Search for the cell housing the specified text and yield its [x, y] center coordinate. 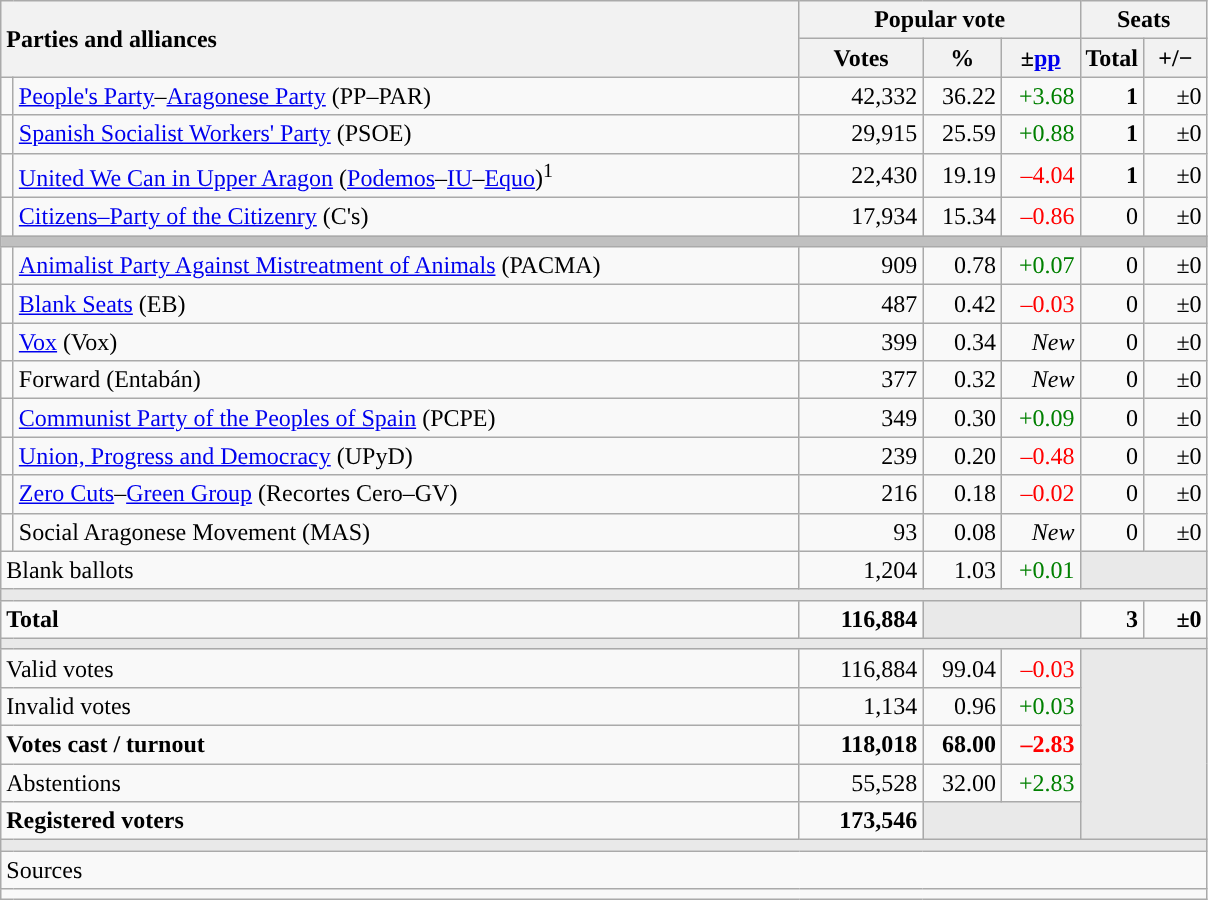
0.08 [962, 532]
29,915 [861, 134]
42,332 [861, 96]
36.22 [962, 96]
0.20 [962, 456]
Sources [604, 870]
55,528 [861, 783]
Blank ballots [400, 570]
17,934 [861, 217]
% [962, 58]
1.03 [962, 570]
239 [861, 456]
Abstentions [400, 783]
United We Can in Upper Aragon (Podemos–IU–Equo)1 [406, 176]
93 [861, 532]
0.96 [962, 706]
22,430 [861, 176]
377 [861, 380]
0.34 [962, 342]
Parties and alliances [400, 39]
173,546 [861, 821]
+3.68 [1040, 96]
349 [861, 418]
Popular vote [940, 20]
–0.86 [1040, 217]
0.42 [962, 304]
+0.01 [1040, 570]
Union, Progress and Democracy (UPyD) [406, 456]
Animalist Party Against Mistreatment of Animals (PACMA) [406, 266]
Votes [861, 58]
1,134 [861, 706]
–4.04 [1040, 176]
3 [1112, 619]
Votes cast / turnout [400, 745]
99.04 [962, 668]
909 [861, 266]
1,204 [861, 570]
Citizens–Party of the Citizenry (C's) [406, 217]
+2.83 [1040, 783]
Spanish Socialist Workers' Party (PSOE) [406, 134]
Zero Cuts–Green Group (Recortes Cero–GV) [406, 494]
32.00 [962, 783]
0.32 [962, 380]
+0.03 [1040, 706]
–0.02 [1040, 494]
Social Aragonese Movement (MAS) [406, 532]
487 [861, 304]
Blank Seats (EB) [406, 304]
399 [861, 342]
Seats [1144, 20]
±pp [1040, 58]
Communist Party of the Peoples of Spain (PCPE) [406, 418]
+0.09 [1040, 418]
–0.48 [1040, 456]
Vox (Vox) [406, 342]
15.34 [962, 217]
0.30 [962, 418]
118,018 [861, 745]
Valid votes [400, 668]
+0.88 [1040, 134]
Registered voters [400, 821]
People's Party–Aragonese Party (PP–PAR) [406, 96]
68.00 [962, 745]
+0.07 [1040, 266]
0.18 [962, 494]
25.59 [962, 134]
Invalid votes [400, 706]
Forward (Entabán) [406, 380]
0.78 [962, 266]
+/− [1176, 58]
–2.83 [1040, 745]
19.19 [962, 176]
216 [861, 494]
